From the cell containing the given text, extract its center point as [X, Y] coordinate. 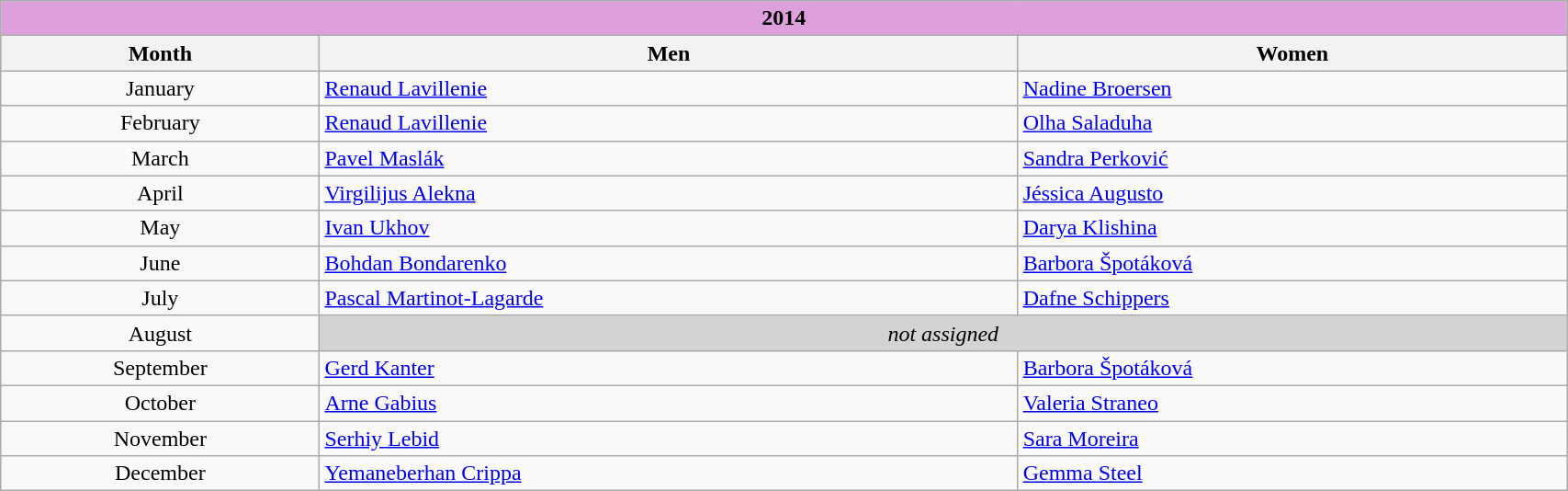
Dafne Schippers [1292, 298]
Sara Moreira [1292, 439]
Ivan Ukhov [669, 228]
December [160, 474]
Valeria Straneo [1292, 403]
Bohdan Bondarenko [669, 263]
Pascal Martinot-Lagarde [669, 298]
not assigned [943, 333]
Pavel Maslák [669, 158]
Arne Gabius [669, 403]
June [160, 263]
Virgilijus Alekna [669, 193]
Darya Klishina [1292, 228]
Women [1292, 53]
Sandra Perković [1292, 158]
September [160, 368]
Olha Saladuha [1292, 123]
Yemaneberhan Crippa [669, 474]
October [160, 403]
2014 [784, 18]
Gemma Steel [1292, 474]
April [160, 193]
Month [160, 53]
January [160, 88]
Nadine Broersen [1292, 88]
March [160, 158]
Jéssica Augusto [1292, 193]
Men [669, 53]
February [160, 123]
Gerd Kanter [669, 368]
August [160, 333]
July [160, 298]
Serhiy Lebid [669, 439]
May [160, 228]
November [160, 439]
